Capture the cell that displays the provided text and extract its (X, Y) central coordinate. 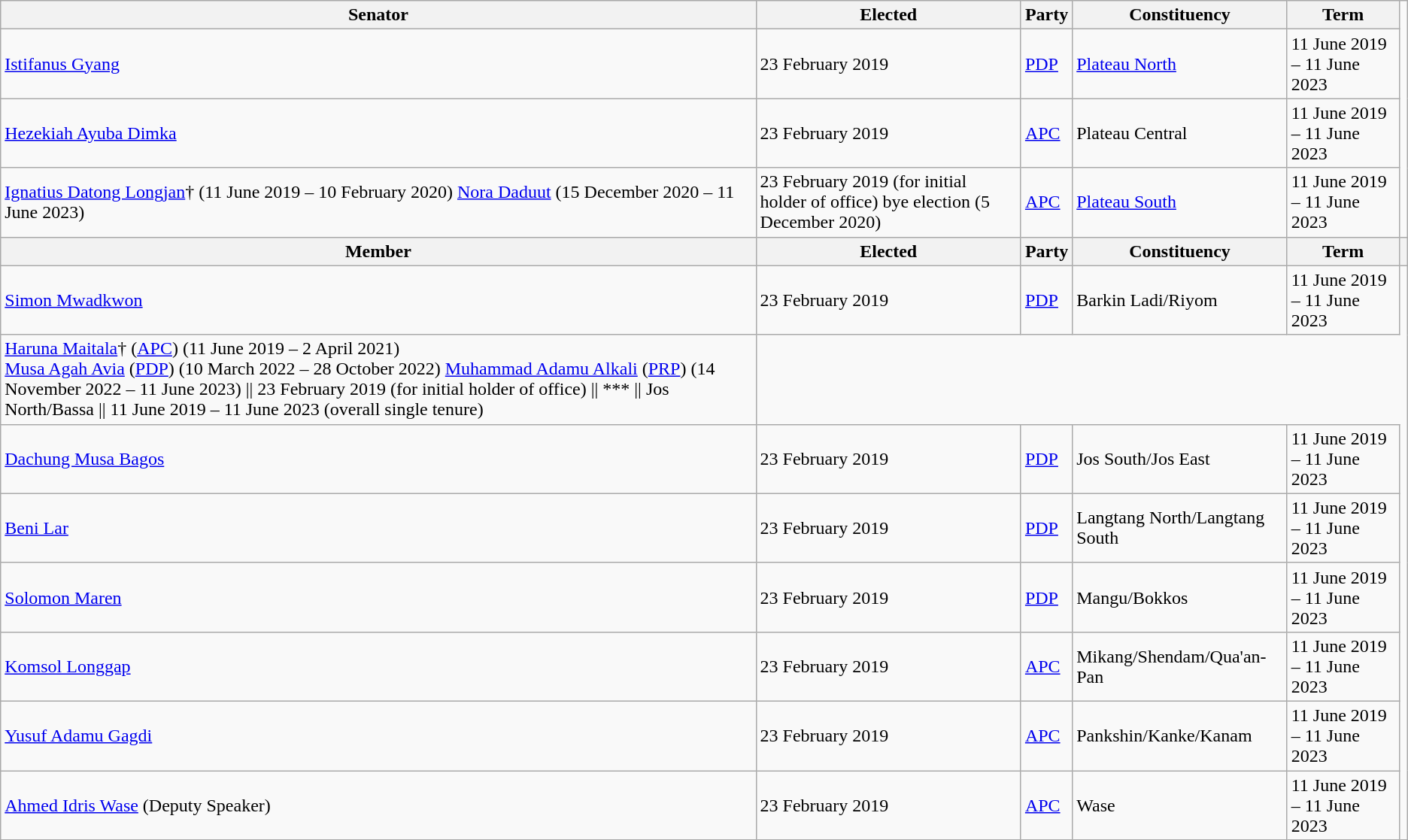
Senator (378, 15)
Barkin Ladi/Riyom (1179, 300)
Pankshin/Kanke/Kanam (1179, 735)
Mikang/Shendam/Qua'an-Pan (1179, 666)
Simon Mwadkwon (378, 300)
Beni Lar (378, 528)
Ahmed Idris Wase (Deputy Speaker) (378, 805)
Plateau South (1179, 202)
Wase (1179, 805)
Ignatius Datong Longjan† (11 June 2019 – 10 February 2020) Nora Daduut (15 December 2020 – 11 June 2023) (378, 202)
Jos South/Jos East (1179, 459)
Member (378, 251)
Plateau North (1179, 64)
23 February 2019 (for initial holder of office) bye election (5 December 2020) (888, 202)
Mangu/Bokkos (1179, 597)
Istifanus Gyang (378, 64)
Hezekiah Ayuba Dimka (378, 133)
Komsol Longgap (378, 666)
Plateau Central (1179, 133)
Dachung Musa Bagos (378, 459)
Yusuf Adamu Gagdi (378, 735)
Solomon Maren (378, 597)
Langtang North/Langtang South (1179, 528)
